Scan for the cell matching the given text and deliver its [x, y] coordinate at center. 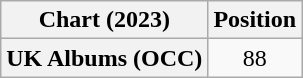
Position [255, 20]
UK Albums (OCC) [104, 58]
Chart (2023) [104, 20]
88 [255, 58]
